Detect which cell encompasses the target text, then output its [x, y] center coordinate. 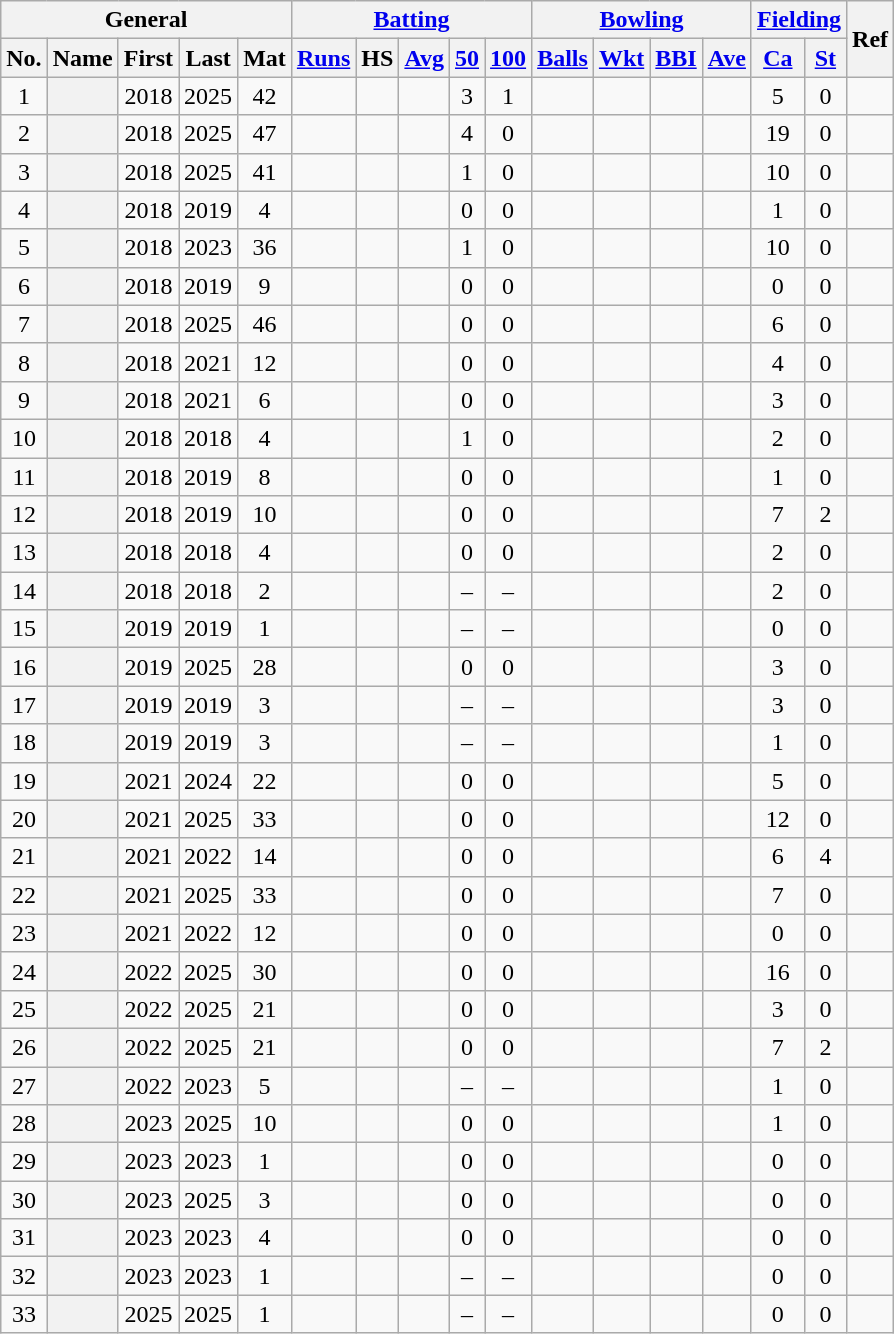
BBI [676, 58]
2024 [208, 781]
Avg [424, 58]
24 [24, 971]
17 [24, 705]
46 [265, 324]
Ave [726, 58]
Bowling [642, 20]
26 [24, 1047]
27 [24, 1085]
HS [378, 58]
32 [24, 1276]
General [146, 20]
No. [24, 58]
13 [24, 553]
Fielding [798, 20]
St [825, 58]
Ref [870, 39]
41 [265, 172]
Batting [411, 20]
20 [24, 819]
Runs [323, 58]
15 [24, 629]
25 [24, 1009]
11 [24, 477]
29 [24, 1162]
Mat [265, 58]
18 [24, 743]
100 [508, 58]
Name [82, 58]
Wkt [621, 58]
23 [24, 933]
50 [466, 58]
31 [24, 1238]
36 [265, 248]
Last [208, 58]
Ca [778, 58]
42 [265, 96]
47 [265, 134]
Balls [563, 58]
First [148, 58]
